Provide the (x, y) coordinate of the cell's center where the given text is located.  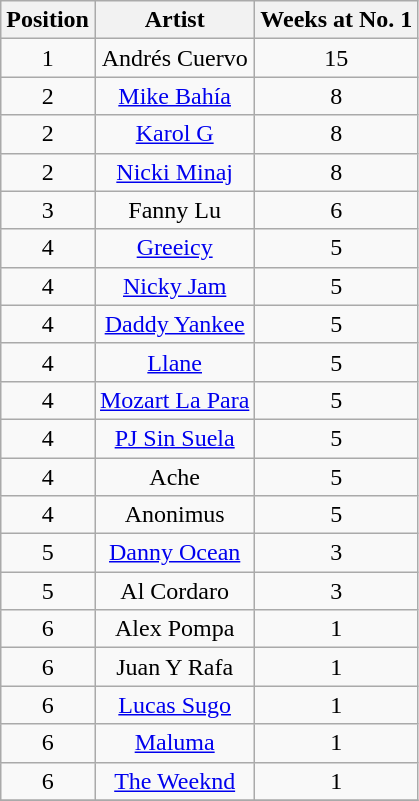
Artist (174, 20)
Nicki Minaj (174, 172)
Danny Ocean (174, 553)
15 (336, 58)
PJ Sin Suela (174, 438)
Alex Pompa (174, 629)
Greeicy (174, 248)
Weeks at No. 1 (336, 20)
Position (48, 20)
Juan Y Rafa (174, 667)
Lucas Sugo (174, 705)
Andrés Cuervo (174, 58)
Mike Bahía (174, 96)
Al Cordaro (174, 591)
Karol G (174, 134)
Nicky Jam (174, 286)
Daddy Yankee (174, 324)
The Weeknd (174, 781)
Ache (174, 477)
Fanny Lu (174, 210)
Llane (174, 362)
Maluma (174, 743)
Mozart La Para (174, 400)
Anonimus (174, 515)
